Output the [X, Y] coordinate of the center of the cell containing the given text.  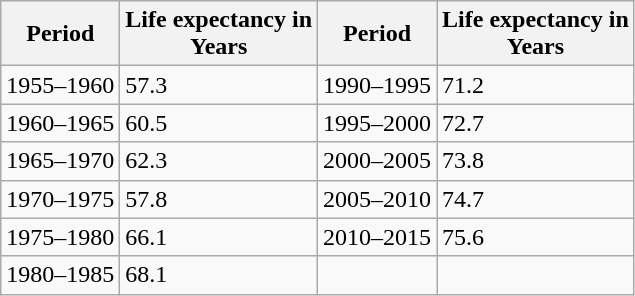
2005–2010 [378, 199]
1970–1975 [60, 199]
68.1 [219, 275]
1965–1970 [60, 161]
1995–2000 [378, 123]
1975–1980 [60, 237]
1955–1960 [60, 85]
62.3 [219, 161]
71.2 [536, 85]
57.8 [219, 199]
2000–2005 [378, 161]
1990–1995 [378, 85]
1980–1985 [60, 275]
73.8 [536, 161]
72.7 [536, 123]
66.1 [219, 237]
75.6 [536, 237]
60.5 [219, 123]
1960–1965 [60, 123]
74.7 [536, 199]
2010–2015 [378, 237]
57.3 [219, 85]
